Scan for the cell matching the given text and deliver its (X, Y) coordinate at center. 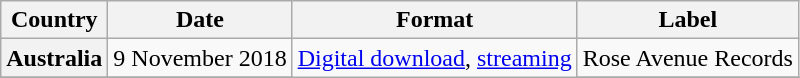
Date (200, 20)
Format (434, 20)
Australia (54, 58)
Country (54, 20)
Digital download, streaming (434, 58)
Label (688, 20)
Rose Avenue Records (688, 58)
9 November 2018 (200, 58)
